From the cell containing the given text, extract its center point as (x, y) coordinate. 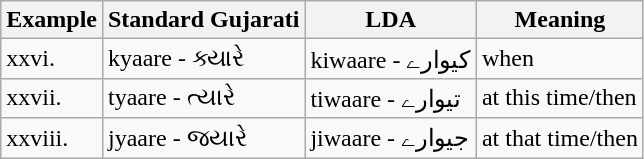
xxvi. (52, 59)
kiwaare - کیوارے (391, 59)
xxviii. (52, 138)
when (560, 59)
Standard Gujarati (203, 20)
Meaning (560, 20)
kyaare - ક્યારે (203, 59)
at this time/then (560, 98)
LDA (391, 20)
Example (52, 20)
tiwaare - تیوارے (391, 98)
jiwaare - جیوارے (391, 138)
xxvii. (52, 98)
at that time/then (560, 138)
jyaare - જ્યારે (203, 138)
tyaare - ત્યારે (203, 98)
